For the text-containing cell, return its midpoint in [x, y] coordinate format. 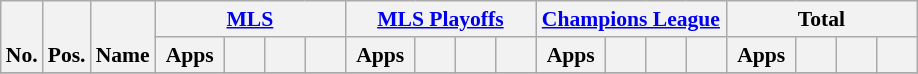
Pos. [67, 36]
MLS Playoffs [440, 19]
MLS [250, 19]
Name [123, 36]
Champions League [631, 19]
Total [821, 19]
No. [22, 36]
